Determine the (X, Y) coordinate at the center of the cell enclosing the given text.  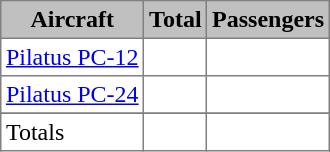
Totals (72, 132)
Aircraft (72, 20)
Pilatus PC-12 (72, 57)
Pilatus PC-24 (72, 95)
Total (176, 20)
Passengers (268, 20)
